Return (x, y) of the center of cell containing provided text 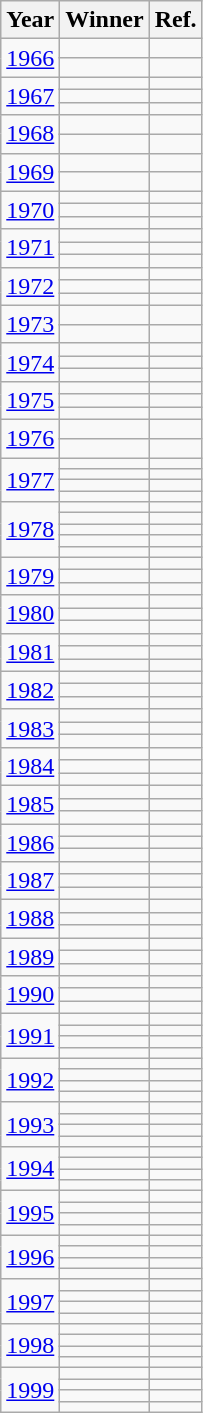
1989 (30, 957)
1978 (30, 530)
1984 (30, 766)
1998 (30, 1346)
1983 (30, 728)
1967 (30, 96)
1973 (30, 324)
1987 (30, 881)
1981 (30, 652)
1976 (30, 438)
1990 (30, 995)
1980 (30, 614)
1977 (30, 480)
1979 (30, 576)
1992 (30, 1080)
1999 (30, 1390)
1995 (30, 1213)
1968 (30, 134)
1991 (30, 1036)
1985 (30, 804)
1996 (30, 1257)
Winner (104, 20)
1974 (30, 362)
1971 (30, 248)
1966 (30, 58)
1970 (30, 210)
1972 (30, 286)
1994 (30, 1169)
1986 (30, 843)
1997 (30, 1301)
1988 (30, 919)
1969 (30, 172)
Ref. (176, 20)
1993 (30, 1124)
1975 (30, 400)
1982 (30, 690)
Year (30, 20)
